Locate the cell with the specified text and output its (X, Y) center coordinate. 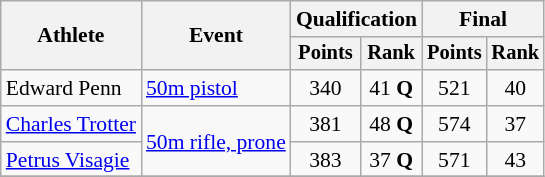
41 Q (391, 88)
Charles Trotter (71, 124)
50m pistol (216, 88)
Final (483, 19)
381 (326, 124)
Athlete (71, 36)
37 (515, 124)
48 Q (391, 124)
Qualification (356, 19)
521 (454, 88)
Event (216, 36)
Edward Penn (71, 88)
340 (326, 88)
50m rifle, prone (216, 142)
574 (454, 124)
40 (515, 88)
